For the text-containing cell, return its midpoint in (X, Y) coordinate format. 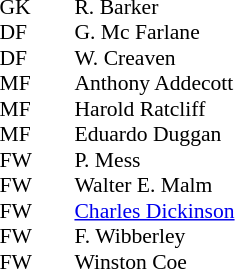
P. Mess (154, 160)
Anthony Addecott (154, 83)
Charles Dickinson (154, 211)
Walter E. Malm (154, 185)
G. Mc Farlane (154, 33)
Harold Ratcliff (154, 109)
F. Wibberley (154, 237)
W. Creaven (154, 58)
Eduardo Duggan (154, 135)
